Output the [x, y] coordinate of the center of the cell containing the given text.  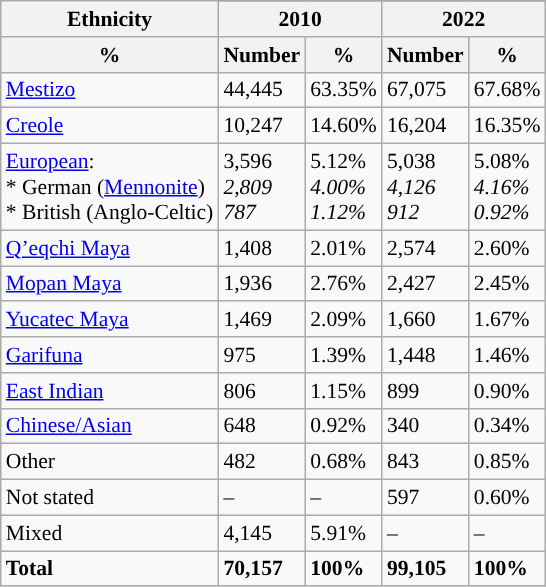
2.01% [344, 248]
0.34% [508, 426]
67.68% [508, 90]
1.39% [344, 355]
70,157 [262, 569]
1,448 [426, 355]
67,075 [426, 90]
Garifuna [110, 355]
1,469 [262, 320]
1,660 [426, 320]
1.46% [508, 355]
1,408 [262, 248]
2.76% [344, 284]
4,145 [262, 533]
806 [262, 391]
2.09% [344, 320]
Qʼeqchi Maya [110, 248]
1,936 [262, 284]
16.35% [508, 126]
597 [426, 498]
Creole [110, 126]
Not stated [110, 498]
16,204 [426, 126]
0.90% [508, 391]
Mixed [110, 533]
648 [262, 426]
5.08%4.16%0.92% [508, 188]
1.15% [344, 391]
63.35% [344, 90]
0.60% [508, 498]
0.92% [344, 426]
482 [262, 462]
Ethnicity [110, 19]
0.68% [344, 462]
2010 [300, 19]
44,445 [262, 90]
2,427 [426, 284]
975 [262, 355]
2.45% [508, 284]
5.91% [344, 533]
340 [426, 426]
Mopan Maya [110, 284]
Chinese/Asian [110, 426]
Mestizo [110, 90]
2.60% [508, 248]
3,5962,809787 [262, 188]
899 [426, 391]
843 [426, 462]
1.67% [508, 320]
5,0384,126912 [426, 188]
0.85% [508, 462]
99,105 [426, 569]
Yucatec Maya [110, 320]
European:* German (Mennonite)* British (Anglo-Celtic) [110, 188]
Other [110, 462]
Total [110, 569]
10,247 [262, 126]
East Indian [110, 391]
2022 [464, 19]
2,574 [426, 248]
5.12%4.00%1.12% [344, 188]
14.60% [344, 126]
